Output the [x, y] coordinate of the center of the cell containing the given text.  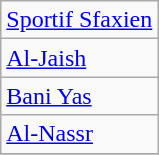
Al-Nassr [80, 134]
Al-Jaish [80, 58]
Bani Yas [80, 96]
Sportif Sfaxien [80, 20]
